Capture the cell that displays the provided text and extract its [X, Y] central coordinate. 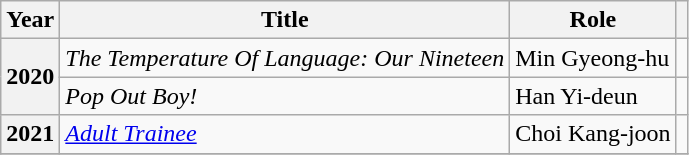
Year [30, 20]
Role [593, 20]
Adult Trainee [285, 134]
2021 [30, 134]
2020 [30, 77]
The Temperature Of Language: Our Nineteen [285, 58]
Min Gyeong-hu [593, 58]
Han Yi-deun [593, 96]
Choi Kang-joon [593, 134]
Pop Out Boy! [285, 96]
Title [285, 20]
